Detect which cell encompasses the target text, then output its [X, Y] center coordinate. 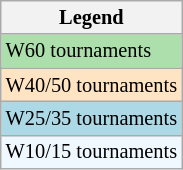
Legend [92, 17]
W40/50 tournaments [92, 85]
W10/15 tournaments [92, 152]
W60 tournaments [92, 51]
W25/35 tournaments [92, 118]
